Find where the given text appears and provide that cell's center as (x, y) coordinate. 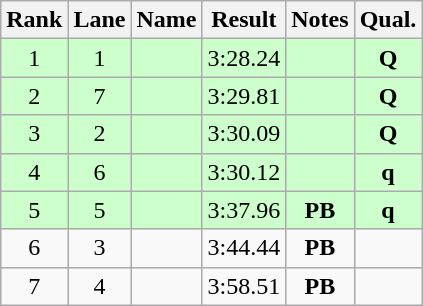
3:44.44 (244, 248)
3:58.51 (244, 286)
Name (166, 20)
Result (244, 20)
3:28.24 (244, 58)
3:37.96 (244, 210)
3:30.12 (244, 172)
3:29.81 (244, 96)
Rank (34, 20)
Lane (100, 20)
Qual. (388, 20)
3:30.09 (244, 134)
Notes (320, 20)
